Output the [x, y] coordinate of the center of the cell containing the given text.  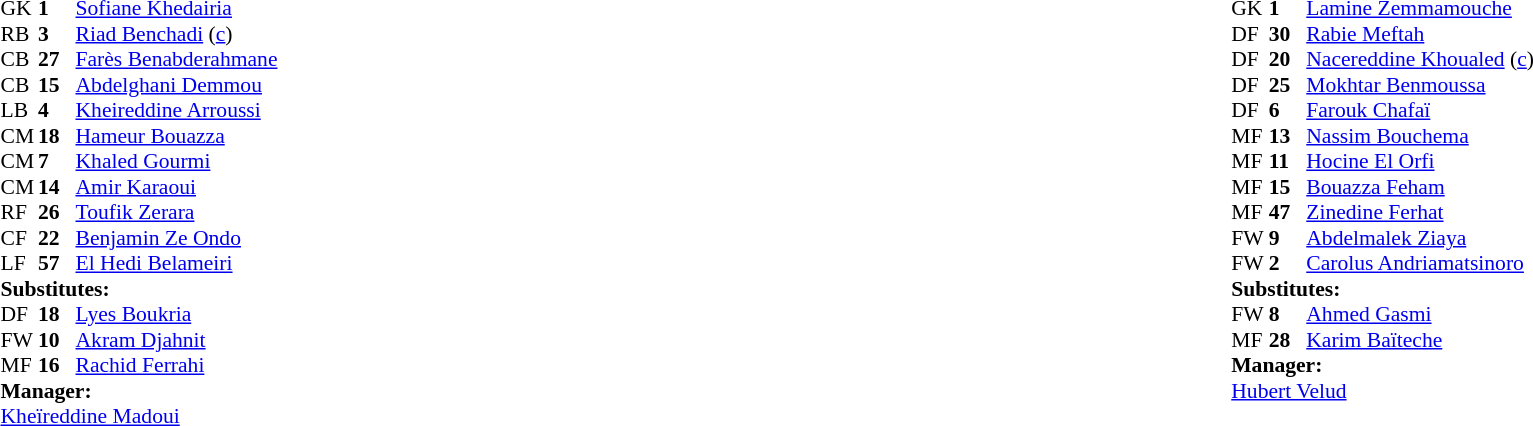
Abdelghani Demmou [226, 85]
57 [57, 263]
20 [1288, 59]
25 [1288, 85]
Khaled Gourmi [226, 161]
Manager: [188, 391]
El Hedi Belameiri [226, 263]
LB [19, 111]
Amir Karaoui [226, 187]
Rachid Ferrahi [226, 365]
3 [57, 34]
Farès Benabderahmane [226, 59]
Toufik Zerara [226, 213]
4 [57, 111]
CF [19, 238]
RB [19, 34]
11 [1288, 161]
28 [1288, 340]
27 [57, 59]
Benjamin Ze Ondo [226, 238]
10 [57, 340]
13 [1288, 136]
Riad Benchadi (c) [226, 34]
7 [57, 161]
6 [1288, 111]
Kheireddine Arroussi [226, 111]
26 [57, 213]
2 [1288, 263]
47 [1288, 213]
LF [19, 263]
Substitutes: [188, 289]
Hameur Bouazza [226, 136]
Lyes Boukria [226, 315]
8 [1288, 315]
14 [57, 187]
RF [19, 213]
Akram Djahnit [226, 340]
30 [1288, 34]
9 [1288, 238]
22 [57, 238]
16 [57, 365]
